Find where the given text appears and provide that cell's center as [X, Y] coordinate. 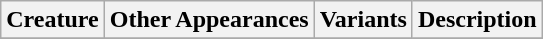
Creature [52, 20]
Description [477, 20]
Other Appearances [209, 20]
Variants [363, 20]
